Provide the (x, y) coordinate of the cell's center where the given text is located.  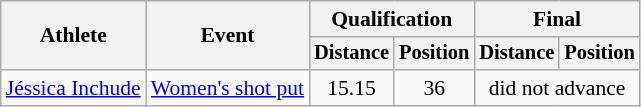
Athlete (74, 36)
36 (434, 88)
Women's shot put (228, 88)
Final (556, 19)
15.15 (352, 88)
did not advance (556, 88)
Qualification (392, 19)
Event (228, 36)
Jéssica Inchude (74, 88)
